Identify which cell holds the provided text, then report its (X, Y) central coordinate. 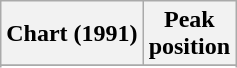
Peakposition (189, 34)
Chart (1991) (72, 34)
